Output the (x, y) coordinate of the center of the cell containing the given text.  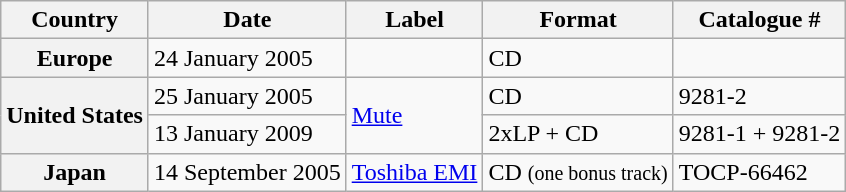
25 January 2005 (247, 96)
Mute (414, 115)
Europe (75, 58)
2xLP + CD (578, 134)
14 September 2005 (247, 172)
Label (414, 20)
TOCP-66462 (760, 172)
United States (75, 115)
Toshiba EMI (414, 172)
Catalogue # (760, 20)
9281-2 (760, 96)
Japan (75, 172)
13 January 2009 (247, 134)
Country (75, 20)
Format (578, 20)
24 January 2005 (247, 58)
9281-1 + 9281-2 (760, 134)
Date (247, 20)
CD (one bonus track) (578, 172)
